For the text-containing cell, return its midpoint in [x, y] coordinate format. 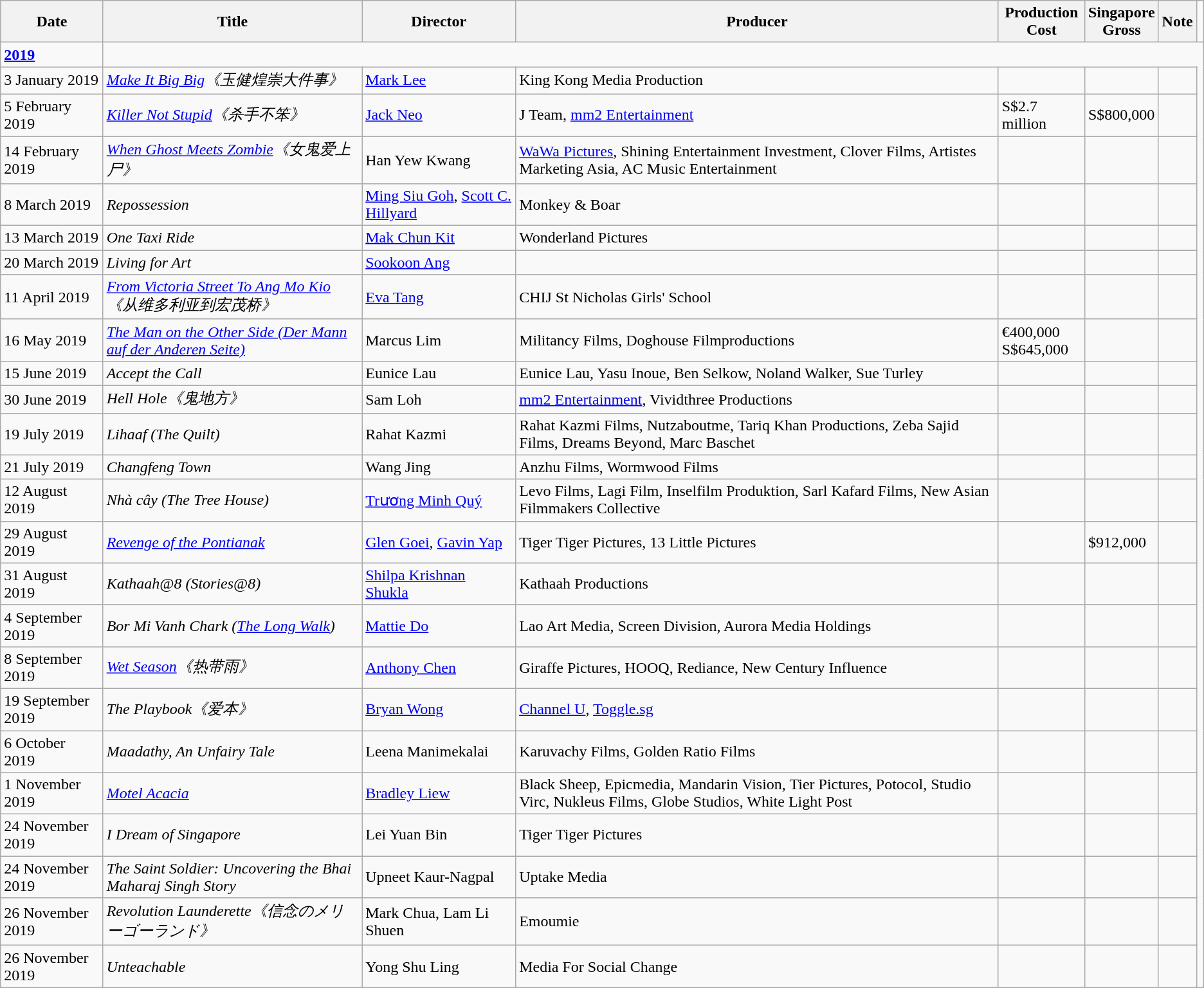
14 February 2019 [51, 160]
The Saint Soldier: Uncovering the Bhai Maharaj Singh Story [233, 877]
The Man on the Other Side (Der Mann auf der Anderen Seite) [233, 340]
Glen Goei, Gavin Yap [439, 542]
Bor Mi Vanh Chark (The Long Walk) [233, 625]
Black Sheep, Epicmedia, Mandarin Vision, Tier Pictures, Potocol, Studio Virc, Nukleus Films, Globe Studios, White Light Post [758, 794]
From Victoria Street To Ang Mo Kio《从维多利亚到宏茂桥》 [233, 297]
Ming Siu Goh, Scott C. Hillyard [439, 205]
Date [51, 22]
Make It Big Big《玉健煌崇大件事》 [233, 81]
Rahat Kazmi [439, 434]
Living for Art [233, 262]
Trương Minh Quý [439, 500]
2019 [51, 55]
Eunice Lau [439, 373]
Giraffe Pictures, HOOQ, Rediance, New Century Influence [758, 668]
13 March 2019 [51, 238]
12 August 2019 [51, 500]
Hell Hole《⿁地⽅》 [233, 399]
Title [233, 22]
Mak Chun Kit [439, 238]
20 March 2019 [51, 262]
Levo Films, Lagi Film, Inselfilm Produktion, Sarl Kafard Films, New Asian Filmmakers Collective [758, 500]
CHIJ St Nicholas Girls' School [758, 297]
I Dream of Singapore [233, 835]
Militancy Films, Doghouse Filmproductions [758, 340]
Kathaah Productions [758, 584]
One Taxi Ride [233, 238]
Upneet Kaur-Nagpal [439, 877]
Revenge of the Pontianak [233, 542]
Marcus Lim [439, 340]
Shilpa Krishnan Shukla [439, 584]
Director [439, 22]
1 November 2019 [51, 794]
Anzhu Films, Wormwood Films [758, 467]
30 June 2019 [51, 399]
Leena Manimekalai [439, 751]
Bradley Liew [439, 794]
Changfeng Town [233, 467]
$912,000 [1122, 542]
Revolution Launderette《信念のメリーゴーランド》 [233, 922]
Production Cost [1041, 22]
Tiger Tiger Pictures, 13 Little Pictures [758, 542]
Nhà cây (The Tree House) [233, 500]
Tiger Tiger Pictures [758, 835]
Lao Art Media, Screen Division, Aurora Media Holdings [758, 625]
Channel U, Toggle.sg [758, 709]
Bryan Wong [439, 709]
15 June 2019 [51, 373]
Lei Yuan Bin [439, 835]
Sam Loh [439, 399]
11 April 2019 [51, 297]
Media For Social Change [758, 966]
8 March 2019 [51, 205]
Singapore Gross [1122, 22]
Wet Season《热带雨》 [233, 668]
S$2.7 million [1041, 114]
Eunice Lau, Yasu Inoue, Ben Selkow, Noland Walker, Sue Turley [758, 373]
Killer Not Stupid《杀手不笨》 [233, 114]
Monkey & Boar [758, 205]
Wang Jing [439, 467]
Mattie Do [439, 625]
Mark Chua, Lam Li Shuen [439, 922]
Kathaah@8 (Stories@8) [233, 584]
4 September 2019 [51, 625]
S$800,000 [1122, 114]
When Ghost Meets Zombie《女鬼爱上尸》 [233, 160]
€400,000S$645,000 [1041, 340]
Mark Lee [439, 81]
Han Yew Kwang [439, 160]
Accept the Call [233, 373]
Maadathy, An Unfairy Tale [233, 751]
Wonderland Pictures [758, 238]
Sookoon Ang [439, 262]
16 May 2019 [51, 340]
The Playbook《爱本》 [233, 709]
Lihaaf (The Quilt) [233, 434]
Yong Shu Ling [439, 966]
Anthony Chen [439, 668]
Karuvachy Films, Golden Ratio Films [758, 751]
Emoumie [758, 922]
3 January 2019 [51, 81]
Producer [758, 22]
19 July 2019 [51, 434]
29 August 2019 [51, 542]
Eva Tang [439, 297]
Unteachable [233, 966]
8 September 2019 [51, 668]
6 October 2019 [51, 751]
King Kong Media Production [758, 81]
Rahat Kazmi Films, Nutzaboutme, Tariq Khan Productions, Zeba Sajid Films, Dreams Beyond, Marc Baschet [758, 434]
Note [1177, 22]
Repossession [233, 205]
19 September 2019 [51, 709]
J Team, mm2 Entertainment [758, 114]
Motel Acacia [233, 794]
WaWa Pictures, Shining Entertainment Investment, Clover Films, Artistes Marketing Asia, AC Music Entertainment [758, 160]
Jack Neo [439, 114]
5 February 2019 [51, 114]
31 August 2019 [51, 584]
mm2 Entertainment, Vividthree Productions [758, 399]
21 July 2019 [51, 467]
Uptake Media [758, 877]
